Output the (x, y) coordinate of the center of the cell containing the given text.  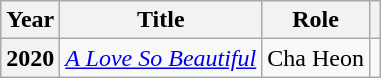
A Love So Beautiful (161, 58)
Title (161, 20)
Cha Heon (316, 58)
2020 (30, 58)
Year (30, 20)
Role (316, 20)
